Extract the (x, y) coordinate from the center of the cell holding the provided text.  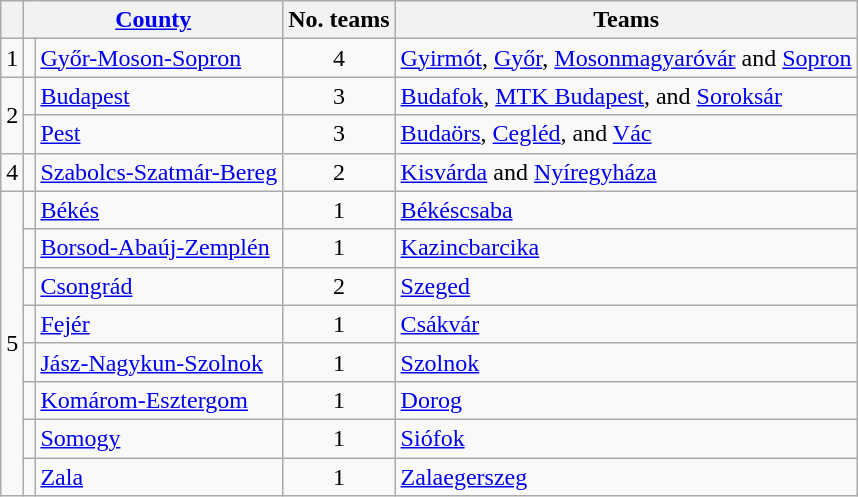
Jász-Nagykun-Szolnok (159, 362)
Siófok (626, 438)
Dorog (626, 400)
Somogy (159, 438)
Borsod-Abaúj-Zemplén (159, 248)
Kisvárda and Nyíregyháza (626, 172)
Zala (159, 477)
Csákvár (626, 324)
County (154, 20)
Komárom-Esztergom (159, 400)
Szabolcs-Szatmár-Bereg (159, 172)
Teams (626, 20)
Győr-Moson-Sopron (159, 58)
5 (12, 343)
Pest (159, 134)
Szeged (626, 286)
Békéscsaba (626, 210)
Budafok, MTK Budapest, and Soroksár (626, 96)
Budaörs, Cegléd, and Vác (626, 134)
No. teams (339, 20)
Békés (159, 210)
Csongrád (159, 286)
Szolnok (626, 362)
Budapest (159, 96)
Gyirmót, Győr, Mosonmagyaróvár and Sopron (626, 58)
Zalaegerszeg (626, 477)
Fejér (159, 324)
Kazincbarcika (626, 248)
